Capture the cell that displays the provided text and extract its [x, y] central coordinate. 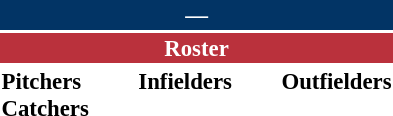
Roster [196, 48]
— [196, 15]
